For the text-containing cell, return its midpoint in (x, y) coordinate format. 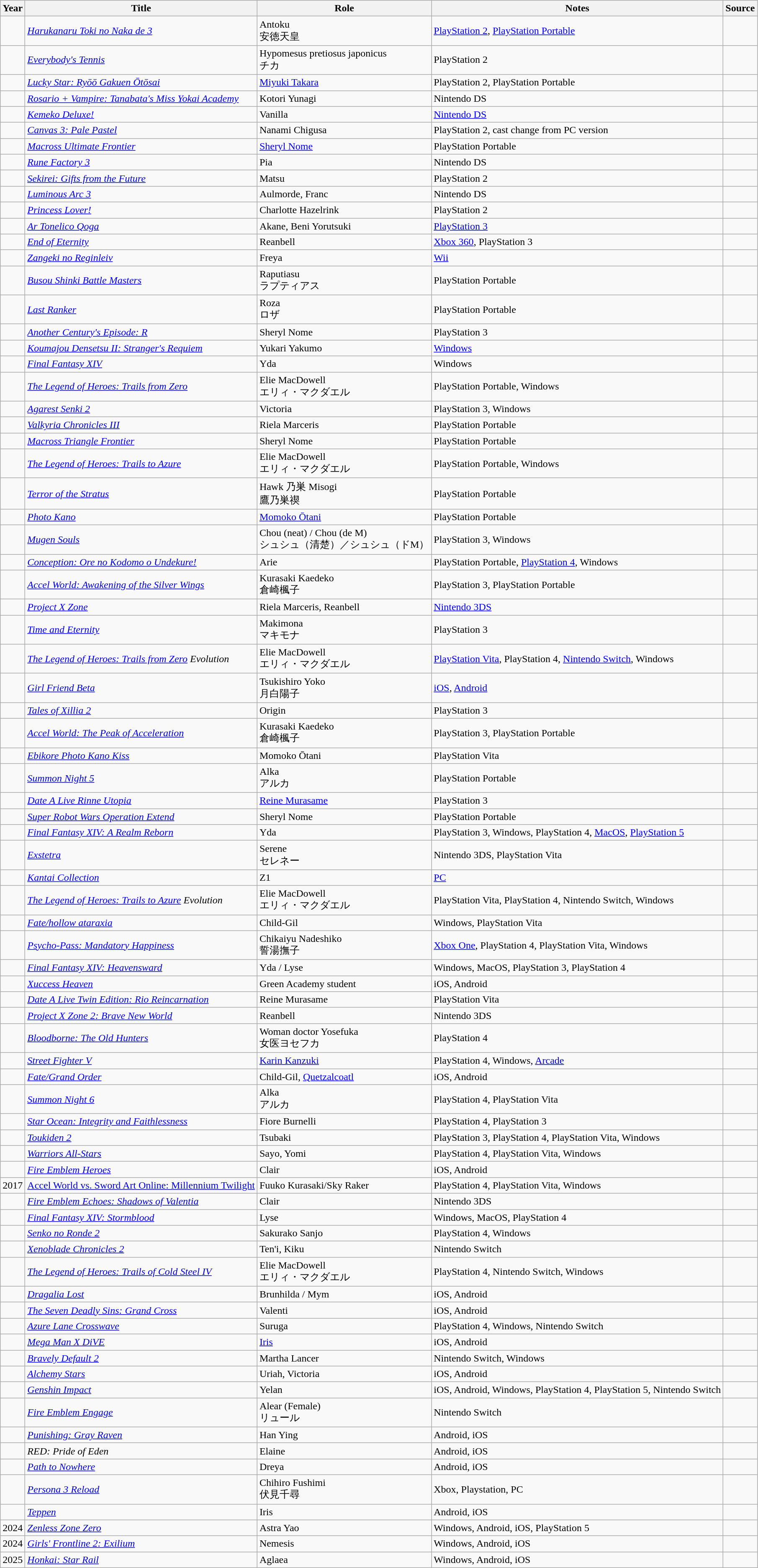
Yda / Lyse (344, 968)
Victoria (344, 409)
Wii (578, 258)
Fate/hollow ataraxia (141, 923)
Source (740, 8)
Ebikore Photo Kano Kiss (141, 756)
Time and Eternity (141, 630)
Harukanaru Toki no Naka de 3 (141, 31)
Astra Yao (344, 1528)
Senko no Ronde 2 (141, 1233)
Rosario + Vampire: Tanabata's Miss Yokai Academy (141, 98)
Dragalia Lost (141, 1294)
Path to Nowhere (141, 1467)
Princess Lover! (141, 210)
Uriah, Victoria (344, 1374)
Bloodborne: The Old Hunters (141, 1038)
Macross Ultimate Frontier (141, 146)
Macross Triangle Frontier (141, 441)
Final Fantasy XIV (141, 364)
Bravely Default 2 (141, 1358)
Windows, MacOS, PlayStation 3, PlayStation 4 (578, 968)
Genshin Impact (141, 1390)
Valenti (344, 1310)
Sayo, Yomi (344, 1153)
Ar Tonelico Qoga (141, 226)
Girl Friend Beta (141, 688)
Agarest Senki 2 (141, 409)
The Legend of Heroes: Trails to Azure (141, 464)
Teppen (141, 1512)
Final Fantasy XIV: A Realm Reborn (141, 833)
Xbox, Playstation, PC (578, 1489)
iOS, Android, Windows, PlayStation 4, PlayStation 5, Nintendo Switch (578, 1390)
Suruga (344, 1326)
PlayStation 4, Windows (578, 1233)
Antoku安徳天皇 (344, 31)
Super Robot Wars Operation Extend (141, 817)
Accel World: Awakening of the Silver Wings (141, 585)
Han Ying (344, 1435)
PlayStation 4 (578, 1038)
Alchemy Stars (141, 1374)
Elaine (344, 1451)
Woman doctor Yosefuka女医ヨセフカ (344, 1038)
Fire Emblem Echoes: Shadows of Valentia (141, 1201)
Chihiro Fushimi伏見千尋 (344, 1489)
Final Fantasy XIV: Stormblood (141, 1217)
Freya (344, 258)
PlayStation 4, PlayStation Vita (578, 1099)
Fate/Grand Order (141, 1077)
Zenless Zone Zero (141, 1528)
Brunhilda / Mym (344, 1294)
Project X Zone 2: Brave New World (141, 1016)
Chou (neat) / Chou (de M)シュシュ（清楚）／シュシュ（ドM） (344, 539)
Yukari Yakumo (344, 348)
Dreya (344, 1467)
Fire Emblem Engage (141, 1413)
Xbox One, PlayStation 4, PlayStation Vita, Windows (578, 945)
Rozaロザ (344, 309)
Accel World: The Peak of Acceleration (141, 733)
Koumajou Densetsu II: Stranger's Requiem (141, 348)
Green Academy student (344, 984)
Canvas 3: Pale Pastel (141, 130)
Photo Kano (141, 517)
Terror of the Stratus (141, 493)
2025 (13, 1560)
The Seven Deadly Sins: Grand Cross (141, 1310)
Riela Marceris (344, 425)
Chikaiyu Nadeshiko誓湯撫子 (344, 945)
Summon Night 6 (141, 1099)
Vanilla (344, 114)
PlayStation 4, Windows, Arcade (578, 1060)
Pia (344, 162)
Sakurako Sanjo (344, 1233)
Mugen Souls (141, 539)
RED: Pride of Eden (141, 1451)
Zangeki no Reginleiv (141, 258)
The Legend of Heroes: Trails from Zero (141, 387)
PlayStation 4, Nintendo Switch, Windows (578, 1272)
Punishing: Gray Raven (141, 1435)
Project X Zone (141, 607)
Persona 3 Reload (141, 1489)
Arie (344, 562)
2017 (13, 1185)
Xuccess Heaven (141, 984)
Origin (344, 710)
Child-Gil (344, 923)
Child-Gil, Quetzalcoatl (344, 1077)
Summon Night 5 (141, 778)
Ten'i, Kiku (344, 1249)
Year (13, 8)
Alear (Female)リュール (344, 1413)
Nemesis (344, 1544)
Role (344, 8)
Mega Man X DiVE (141, 1342)
The Legend of Heroes: Trails from Zero Evolution (141, 659)
Star Ocean: Integrity and Faithlessness (141, 1122)
Notes (578, 8)
Windows, Android, iOS, PlayStation 5 (578, 1528)
Tsubaki (344, 1137)
Akane, Beni Yorutsuki (344, 226)
PlayStation 2, cast change from PC version (578, 130)
Miyuki Takara (344, 83)
Makimonaマキモナ (344, 630)
PlayStation 3, PlayStation 4, PlayStation Vita, Windows (578, 1137)
Fuuko Kurasaki/Sky Raker (344, 1185)
Charlotte Hazelrink (344, 210)
Honkai: Star Rail (141, 1560)
Toukiden 2 (141, 1137)
Xbox 360, PlayStation 3 (578, 242)
Date A Live Rinne Utopia (141, 801)
Aglaea (344, 1560)
Fiore Burnelli (344, 1122)
PlayStation 4, PlayStation 3 (578, 1122)
PlayStation 4, Windows, Nintendo Switch (578, 1326)
Windows, MacOS, PlayStation 4 (578, 1217)
Nintendo 3DS, PlayStation Vita (578, 855)
End of Eternity (141, 242)
Tales of Xillia 2 (141, 710)
Fire Emblem Heroes (141, 1169)
Everybody's Tennis (141, 60)
Raputiasuラプティアス (344, 281)
Title (141, 8)
Warriors All-Stars (141, 1153)
Kemeko Deluxe! (141, 114)
Lyse (344, 1217)
Psycho-Pass: Mandatory Happiness (141, 945)
Hawk 乃巣 Misogi鷹乃巣禊 (344, 493)
Accel World vs. Sword Art Online: Millennium Twilight (141, 1185)
Tsukishiro Yoko月白陽子 (344, 688)
The Legend of Heroes: Trails to Azure Evolution (141, 900)
Exstetra (141, 855)
Riela Marceris, Reanbell (344, 607)
Sereneセレネー (344, 855)
Nintendo Switch, Windows (578, 1358)
Z1 (344, 877)
Luminous Arc 3 (141, 194)
Street Fighter V (141, 1060)
Xenoblade Chronicles 2 (141, 1249)
Karin Kanzuki (344, 1060)
The Legend of Heroes: Trails of Cold Steel IV (141, 1272)
Lucky Star: Ryōō Gakuen Ōtōsai (141, 83)
Nanami Chigusa (344, 130)
Last Ranker (141, 309)
Kantai Collection (141, 877)
Date A Live Twin Edition: Rio Reincarnation (141, 1000)
PC (578, 877)
Martha Lancer (344, 1358)
Another Century's Episode: R (141, 332)
PlayStation 3, Windows, PlayStation 4, MacOS, PlayStation 5 (578, 833)
Rune Factory 3 (141, 162)
Hypomesus pretiosus japonicusチカ (344, 60)
Conception: Ore no Kodomo o Undekure! (141, 562)
Matsu (344, 178)
Kotori Yunagi (344, 98)
Yelan (344, 1390)
Sekirei: Gifts from the Future (141, 178)
PlayStation Portable, PlayStation 4, Windows (578, 562)
Final Fantasy XIV: Heavensward (141, 968)
Busou Shinki Battle Masters (141, 281)
Girls' Frontline 2: Exilium (141, 1544)
Azure Lane Crosswave (141, 1326)
Aulmorde, Franc (344, 194)
Valkyria Chronicles III (141, 425)
Windows, PlayStation Vita (578, 923)
